Extract the (X, Y) coordinate from the center of the cell holding the provided text.  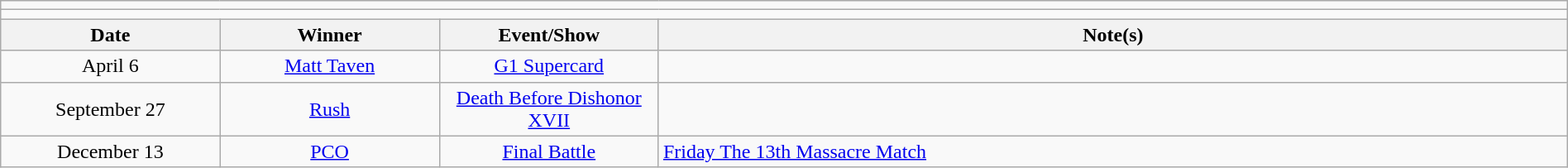
Winner (329, 35)
Final Battle (549, 151)
April 6 (111, 66)
December 13 (111, 151)
Death Before Dishonor XVII (549, 109)
Event/Show (549, 35)
September 27 (111, 109)
Note(s) (1113, 35)
Rush (329, 109)
PCO (329, 151)
G1 Supercard (549, 66)
Friday The 13th Massacre Match (1113, 151)
Matt Taven (329, 66)
Date (111, 35)
